Pinpoint the cell where the given text exists, returning its [x, y] midpoint coordinate. 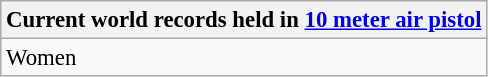
Current world records held in 10 meter air pistol [244, 20]
Women [244, 58]
